Detect which cell encompasses the target text, then output its [X, Y] center coordinate. 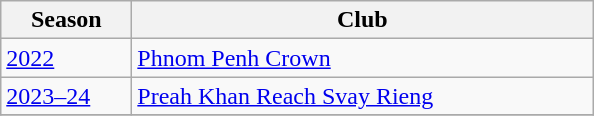
2022 [66, 58]
Phnom Penh Crown [362, 58]
Club [362, 20]
2023–24 [66, 96]
Preah Khan Reach Svay Rieng [362, 96]
Season [66, 20]
